Return [X, Y] of the center of cell containing provided text 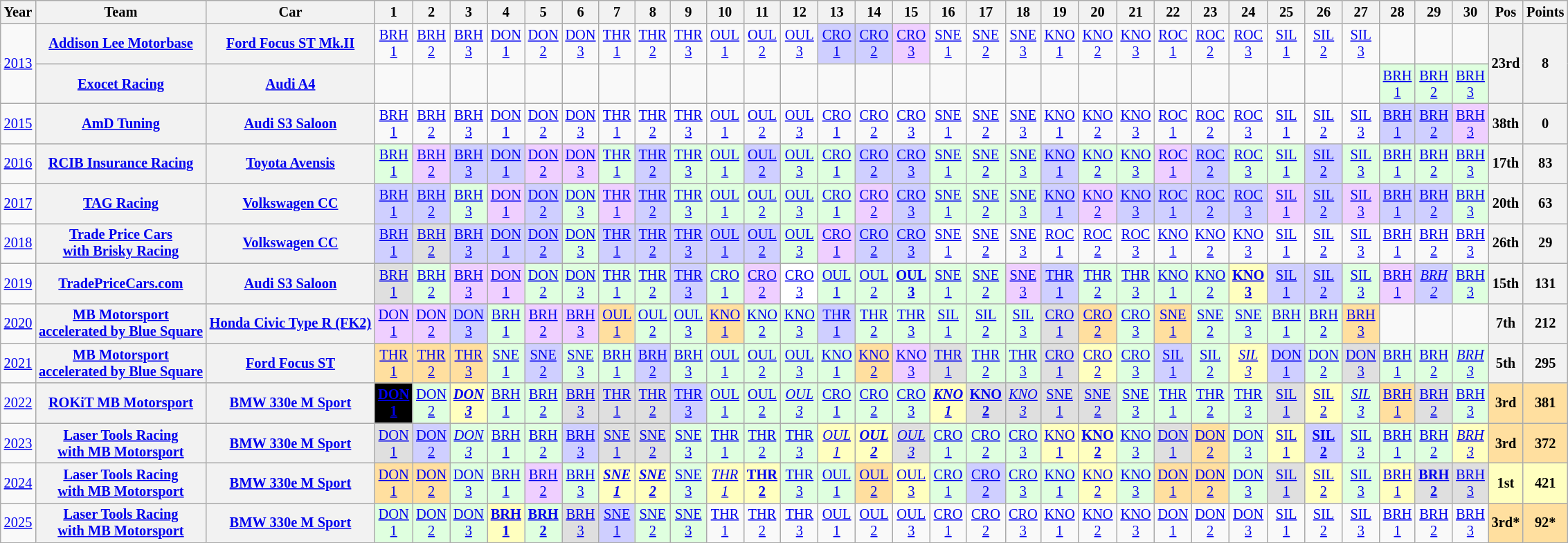
17 [986, 12]
63 [1545, 204]
Pos [1506, 12]
6 [581, 12]
Honda Civic Type R (FK2) [291, 323]
7 [617, 12]
22 [1173, 12]
2015 [18, 123]
3 [469, 12]
ROKiT MB Motorsport [120, 403]
2016 [18, 163]
20 [1097, 12]
15th [1506, 283]
2023 [18, 443]
5th [1506, 363]
5 [543, 12]
Trade Price Carswith Brisky Racing [120, 243]
26 [1324, 12]
2022 [18, 403]
38th [1506, 123]
23rd [1506, 64]
83 [1545, 163]
2017 [18, 204]
Year [18, 12]
27 [1361, 12]
21 [1136, 12]
2020 [18, 323]
19 [1060, 12]
20th [1506, 204]
381 [1545, 403]
17th [1506, 163]
Car [291, 12]
16 [948, 12]
2021 [18, 363]
131 [1545, 283]
Toyota Avensis [291, 163]
212 [1545, 323]
Ford Focus ST [291, 363]
2 [431, 12]
AmD Tuning [120, 123]
23 [1210, 12]
10 [725, 12]
7th [1506, 323]
Ford Focus ST Mk.II [291, 44]
13 [837, 12]
Exocet Racing [120, 84]
Team [120, 12]
9 [689, 12]
4 [506, 12]
RCIB Insurance Racing [120, 163]
1st [1506, 483]
2019 [18, 283]
3rd* [1506, 523]
14 [874, 12]
25 [1286, 12]
Addison Lee Motorbase [120, 44]
2025 [18, 523]
0 [1545, 123]
18 [1023, 12]
30 [1470, 12]
Points [1545, 12]
372 [1545, 443]
2024 [18, 483]
421 [1545, 483]
11 [762, 12]
92* [1545, 523]
TradePriceCars.com [120, 283]
15 [911, 12]
12 [800, 12]
2013 [18, 64]
2018 [18, 243]
1 [393, 12]
26th [1506, 243]
TAG Racing [120, 204]
24 [1248, 12]
295 [1545, 363]
Audi A4 [291, 84]
28 [1398, 12]
